Extract the (x, y) coordinate from the center of the cell holding the provided text.  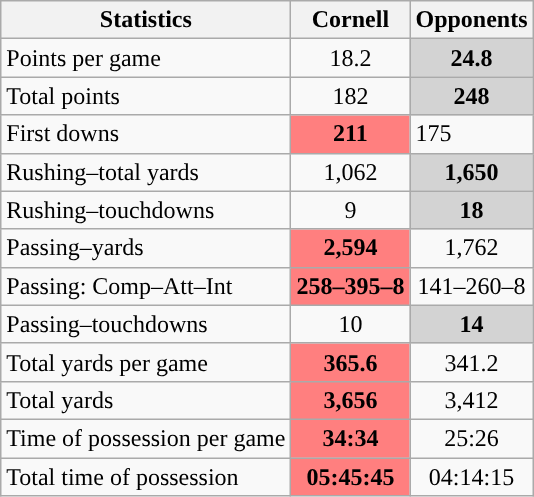
Total time of possession (146, 477)
Rushing–total yards (146, 172)
Statistics (146, 20)
24.8 (472, 58)
34:34 (350, 438)
2,594 (350, 248)
Passing–touchdowns (146, 324)
05:45:45 (350, 477)
14 (472, 324)
Passing: Comp–Att–Int (146, 286)
175 (472, 134)
Passing–yards (146, 248)
1,650 (472, 172)
1,062 (350, 172)
18.2 (350, 58)
141–260–8 (472, 286)
Total points (146, 96)
Time of possession per game (146, 438)
248 (472, 96)
Opponents (472, 20)
3,656 (350, 400)
First downs (146, 134)
Cornell (350, 20)
Points per game (146, 58)
9 (350, 210)
25:26 (472, 438)
182 (350, 96)
Rushing–touchdowns (146, 210)
Total yards per game (146, 362)
10 (350, 324)
Total yards (146, 400)
341.2 (472, 362)
3,412 (472, 400)
18 (472, 210)
04:14:15 (472, 477)
211 (350, 134)
1,762 (472, 248)
365.6 (350, 362)
258–395–8 (350, 286)
